Pinpoint the cell where the given text exists, returning its (x, y) midpoint coordinate. 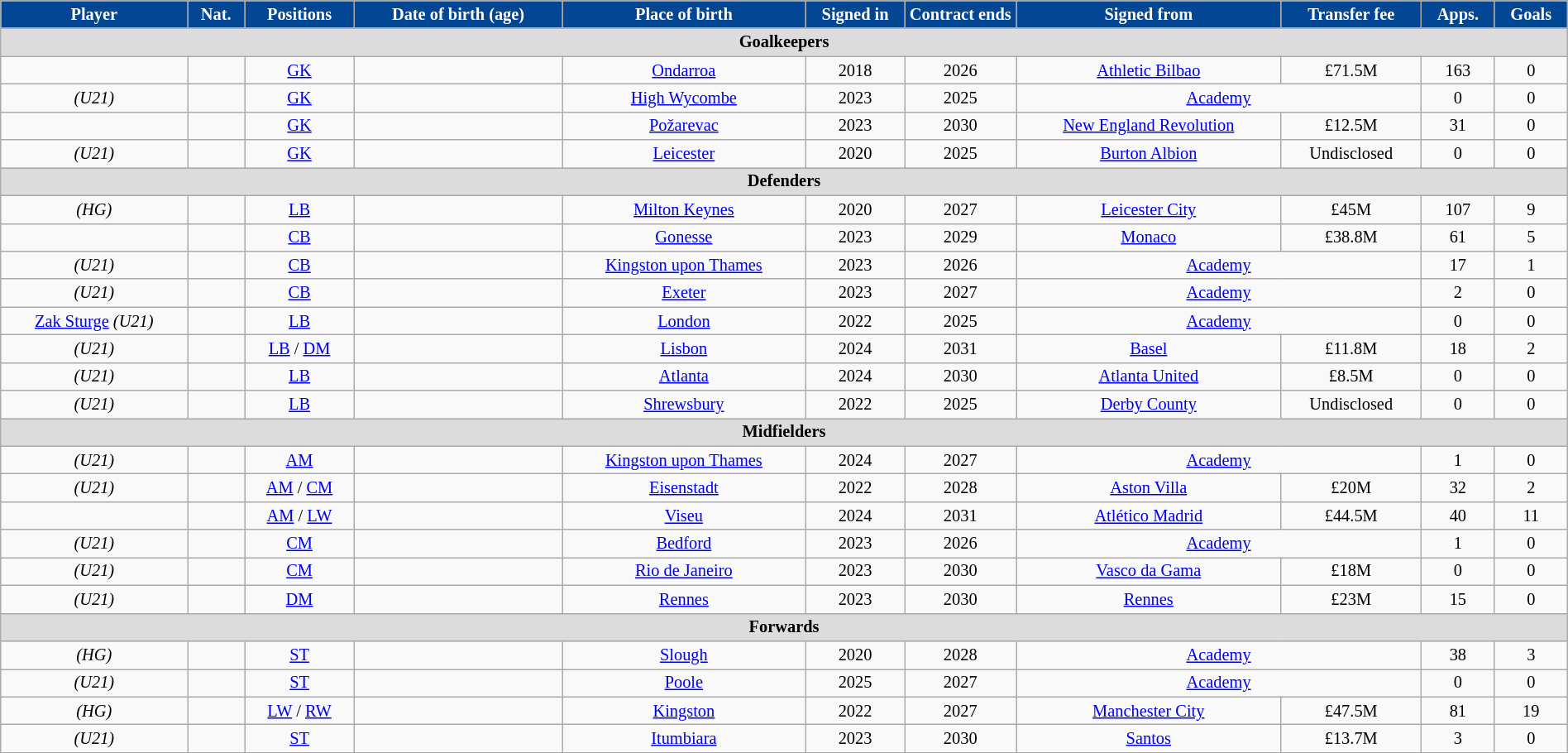
Athletic Bilbao (1149, 70)
Rio de Janeiro (685, 571)
Manchester City (1149, 711)
£45M (1351, 209)
Santos (1149, 738)
Aston Villa (1149, 487)
Contract ends (961, 14)
Vasco da Gama (1149, 571)
Poole (685, 683)
Atlético Madrid (1149, 516)
2018 (855, 70)
32 (1457, 487)
£23M (1351, 599)
£13.7M (1351, 738)
31 (1457, 126)
Zak Sturge (U21) (94, 321)
Leicester (685, 154)
£44.5M (1351, 516)
2029 (961, 237)
Signed in (855, 14)
Apps. (1457, 14)
Atlanta United (1149, 376)
AM (299, 460)
Bedford (685, 544)
£71.5M (1351, 70)
Lisbon (685, 348)
Positions (299, 14)
Transfer fee (1351, 14)
Nat. (217, 14)
Slough (685, 655)
Požarevac (685, 126)
15 (1457, 599)
Exeter (685, 293)
£20M (1351, 487)
163 (1457, 70)
61 (1457, 237)
38 (1457, 655)
Goalkeepers (784, 42)
Basel (1149, 348)
9 (1531, 209)
£47.5M (1351, 711)
Gonesse (685, 237)
11 (1531, 516)
17 (1457, 265)
Midfielders (784, 432)
£11.8M (1351, 348)
Itumbiara (685, 738)
Milton Keynes (685, 209)
AM / LW (299, 516)
81 (1457, 711)
Signed from (1149, 14)
LB / DM (299, 348)
Derby County (1149, 405)
LW / RW (299, 711)
Forwards (784, 627)
£8.5M (1351, 376)
Date of birth (age) (458, 14)
Goals (1531, 14)
Defenders (784, 181)
Kingston (685, 711)
5 (1531, 237)
Eisenstadt (685, 487)
Leicester City (1149, 209)
Place of birth (685, 14)
Atlanta (685, 376)
£38.8M (1351, 237)
40 (1457, 516)
AM / CM (299, 487)
Burton Albion (1149, 154)
107 (1457, 209)
DM (299, 599)
£12.5M (1351, 126)
High Wycombe (685, 98)
New England Revolution (1149, 126)
Player (94, 14)
Ondarroa (685, 70)
London (685, 321)
£18M (1351, 571)
Monaco (1149, 237)
18 (1457, 348)
19 (1531, 711)
Shrewsbury (685, 405)
Viseu (685, 516)
